Find where the given text appears and provide that cell's center as [X, Y] coordinate. 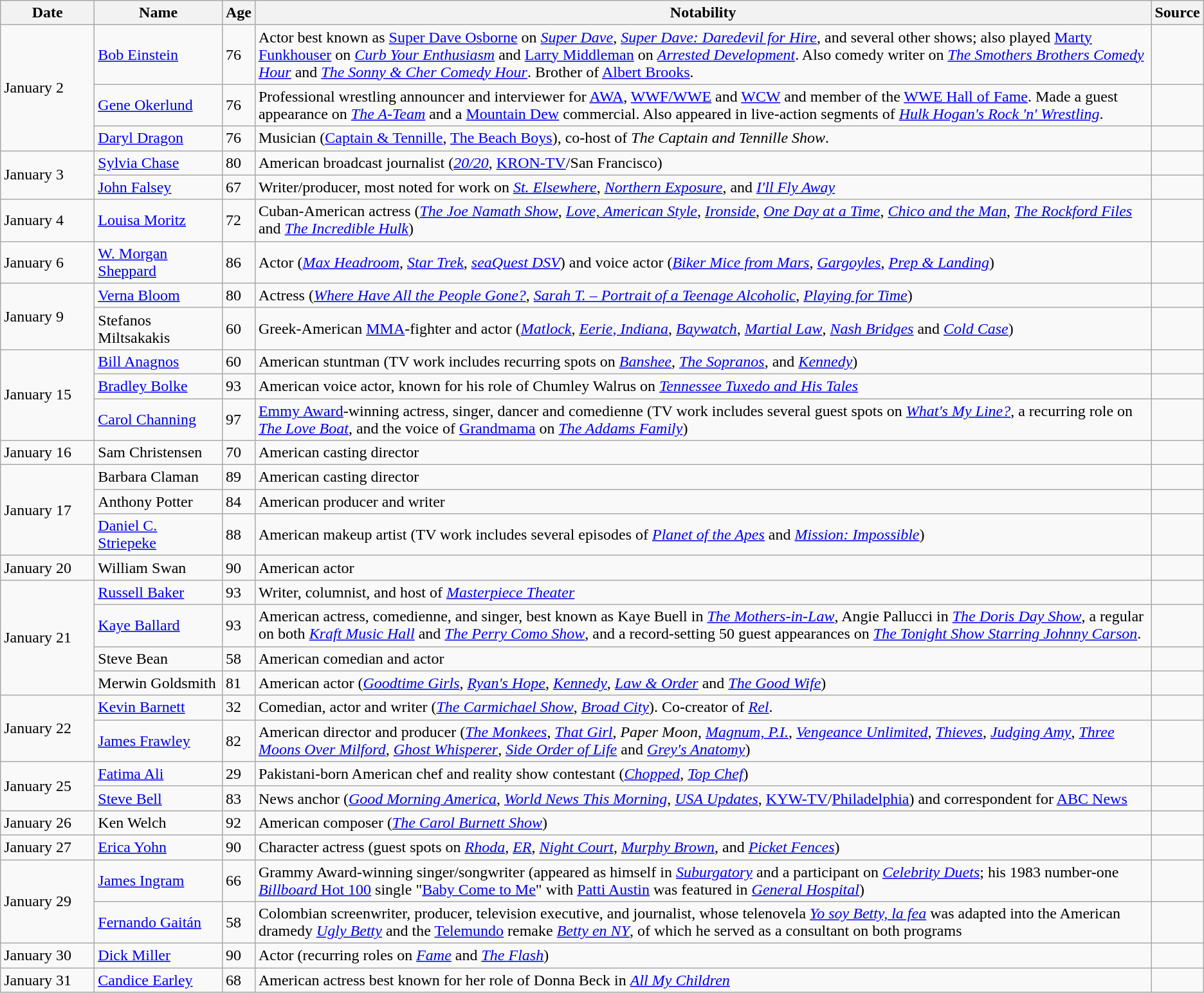
Comedian, actor and writer (The Carmichael Show, Broad City). Co-creator of Rel. [703, 707]
97 [238, 419]
American composer (The Carol Burnett Show) [703, 823]
Fernando Gaitán [158, 922]
Name [158, 13]
Steve Bean [158, 659]
Musician (Captain & Tennille, The Beach Boys), co-host of The Captain and Tennille Show. [703, 138]
66 [238, 880]
January 3 [48, 175]
29 [238, 774]
January 22 [48, 728]
American producer and writer [703, 502]
83 [238, 798]
American makeup artist (TV work includes several episodes of Planet of the Apes and Mission: Impossible) [703, 535]
January 16 [48, 453]
Bill Anagnos [158, 361]
84 [238, 502]
Actress (Where Have All the People Gone?, Sarah T. – Portrait of a Teenage Alcoholic, Playing for Time) [703, 295]
W. Morgan Sheppard [158, 262]
Bob Einstein [158, 55]
January 4 [48, 220]
Kaye Ballard [158, 625]
January 21 [48, 638]
89 [238, 477]
January 29 [48, 901]
January 20 [48, 568]
Source [1177, 13]
Notability [703, 13]
Ken Welch [158, 823]
Louisa Moritz [158, 220]
Fatima Ali [158, 774]
70 [238, 453]
Carol Channing [158, 419]
American actor [703, 568]
January 25 [48, 786]
Pakistani-born American chef and reality show contestant (Chopped, Top Chef) [703, 774]
67 [238, 187]
January 31 [48, 980]
Character actress (guest spots on Rhoda, ER, Night Court, Murphy Brown, and Picket Fences) [703, 847]
Merwin Goldsmith [158, 683]
Age [238, 13]
Anthony Potter [158, 502]
Russell Baker [158, 592]
Barbara Claman [158, 477]
Kevin Barnett [158, 707]
81 [238, 683]
Daryl Dragon [158, 138]
32 [238, 707]
Bradley Bolke [158, 386]
Erica Yohn [158, 847]
January 2 [48, 87]
68 [238, 980]
Actor (recurring roles on Fame and The Flash) [703, 956]
James Frawley [158, 741]
Date [48, 13]
Daniel C. Striepeke [158, 535]
Writer/producer, most noted for work on St. Elsewhere, Northern Exposure, and I'll Fly Away [703, 187]
American voice actor, known for his role of Chumley Walrus on Tennessee Tuxedo and His Tales [703, 386]
January 15 [48, 395]
82 [238, 741]
Candice Earley [158, 980]
Sam Christensen [158, 453]
News anchor (Good Morning America, World News This Morning, USA Updates, KYW-TV/Philadelphia) and correspondent for ABC News [703, 798]
Writer, columnist, and host of Masterpiece Theater [703, 592]
John Falsey [158, 187]
January 26 [48, 823]
72 [238, 220]
Sylvia Chase [158, 163]
William Swan [158, 568]
January 30 [48, 956]
American stuntman (TV work includes recurring spots on Banshee, The Sopranos, and Kennedy) [703, 361]
Steve Bell [158, 798]
American actress best known for her role of Donna Beck in All My Children [703, 980]
January 27 [48, 847]
92 [238, 823]
American comedian and actor [703, 659]
Gene Okerlund [158, 105]
American actor (Goodtime Girls, Ryan's Hope, Kennedy, Law & Order and The Good Wife) [703, 683]
Stefanos Miltsakakis [158, 328]
88 [238, 535]
Verna Bloom [158, 295]
January 6 [48, 262]
January 9 [48, 316]
Greek-American MMA-fighter and actor (Matlock, Eerie, Indiana, Baywatch, Martial Law, Nash Bridges and Cold Case) [703, 328]
Dick Miller [158, 956]
86 [238, 262]
January 17 [48, 511]
Actor (Max Headroom, Star Trek, seaQuest DSV) and voice actor (Biker Mice from Mars, Gargoyles, Prep & Landing) [703, 262]
James Ingram [158, 880]
American broadcast journalist (20/20, KRON-TV/San Francisco) [703, 163]
